Locate the cell with the specified text and output its (X, Y) center coordinate. 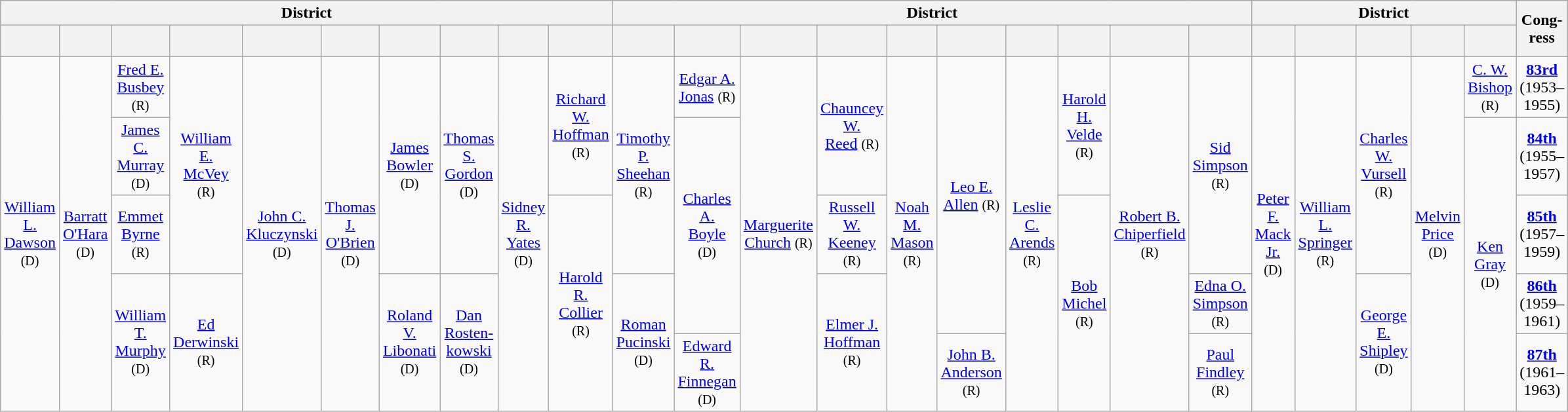
ChaunceyW.Reed (R) (853, 126)
BarrattO'Hara(D) (85, 234)
John B.Anderson (R) (971, 372)
TimothyP.Sheehan(R) (643, 165)
BobMichel(R) (1085, 303)
James C.Murray (D) (140, 156)
HaroldH.Velde(R) (1085, 126)
83rd(1953–1955) (1542, 87)
EmmetByrne (R) (140, 234)
Edna O.Simpson (R) (1220, 303)
SidneyR.Yates(D) (523, 234)
SidSimpson(R) (1220, 165)
MelvinPrice(D) (1437, 234)
DanRosten-kowski(D) (469, 342)
RichardW.Hoffman(R) (581, 126)
Robert B.Chiperfield(R) (1150, 234)
84th(1955–1957) (1542, 156)
ThomasS.Gordon(D) (469, 165)
WilliamL.Dawson(D) (30, 234)
ThomasJ.O'Brien(D) (350, 234)
Charles A.Boyle (D) (707, 225)
86th(1959–1961) (1542, 303)
GeorgeE.Shipley(D) (1384, 342)
CharlesW.Vursell(R) (1384, 165)
NoahM.Mason(R) (912, 234)
LeslieC.Arends(R) (1032, 234)
WilliamL.Springer(R) (1325, 234)
PeterF.MackJr.(D) (1273, 234)
C. W.Bishop (R) (1490, 87)
John C.Kluczynski(D) (282, 234)
Fred E.Busbey (R) (140, 87)
Elmer J.Hoffman(R) (853, 342)
85th(1957–1959) (1542, 234)
KenGray (D) (1490, 265)
RolandV.Libonati(D) (409, 342)
PaulFindley (R) (1220, 372)
Leo E.Allen (R) (971, 195)
EdDerwinski(R) (206, 342)
Cong­ress (1542, 29)
87th(1961–1963) (1542, 372)
HaroldR.Collier(R) (581, 303)
JamesBowler(D) (409, 165)
MargueriteChurch (R) (778, 234)
RomanPucinski(D) (643, 342)
Edgar A.Jonas (R) (707, 87)
William T.Murphy(D) (140, 342)
Russell W.Keeney (R) (853, 234)
Edward R.Finnegan (D) (707, 372)
WilliamE.McVey(R) (206, 165)
